For the text-containing cell, return its midpoint in (X, Y) coordinate format. 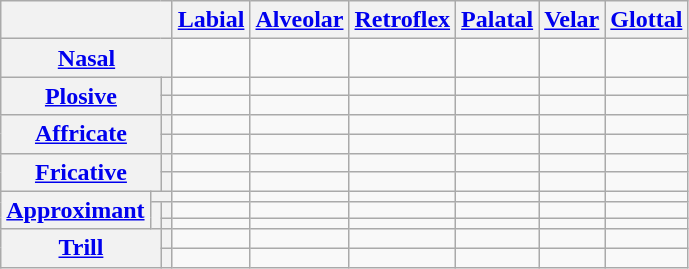
Palatal (498, 20)
Nasal (86, 58)
Labial (211, 20)
Plosive (81, 96)
Approximant (76, 210)
Fricative (81, 172)
Trill (81, 248)
Glottal (646, 20)
Alveolar (300, 20)
Affricate (81, 134)
Velar (572, 20)
Retroflex (402, 20)
